Find where the given text appears and provide that cell's center as (X, Y) coordinate. 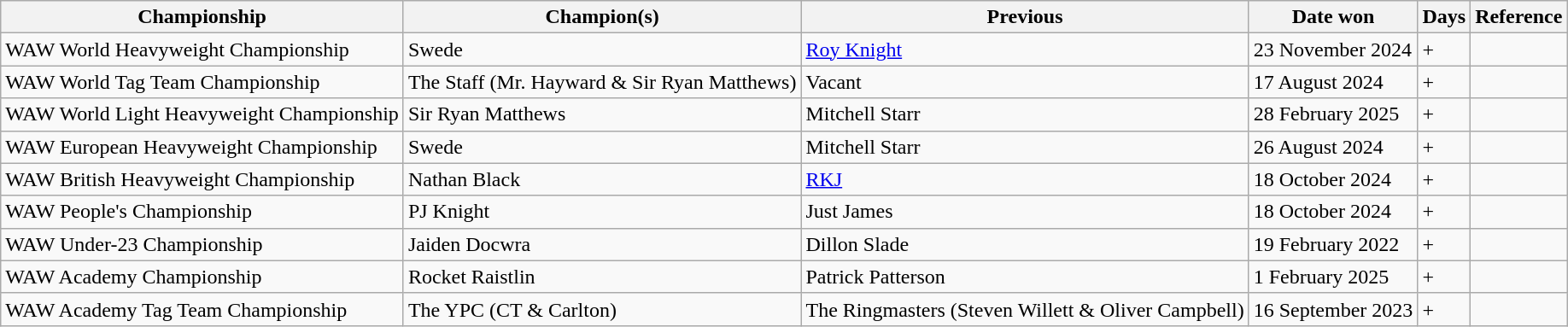
Dillon Slade (1025, 244)
WAW Academy Championship (202, 277)
Vacant (1025, 82)
Nathan Black (602, 179)
28 February 2025 (1333, 114)
WAW World Heavyweight Championship (202, 50)
Rocket Raistlin (602, 277)
Jaiden Docwra (602, 244)
PJ Knight (602, 212)
WAW European Heavyweight Championship (202, 147)
WAW British Heavyweight Championship (202, 179)
1 February 2025 (1333, 277)
The YPC (CT & Carlton) (602, 309)
Reference (1518, 17)
RKJ (1025, 179)
Previous (1025, 17)
Sir Ryan Matthews (602, 114)
17 August 2024 (1333, 82)
26 August 2024 (1333, 147)
Patrick Patterson (1025, 277)
WAW World Tag Team Championship (202, 82)
Days (1444, 17)
16 September 2023 (1333, 309)
Roy Knight (1025, 50)
WAW People's Championship (202, 212)
23 November 2024 (1333, 50)
Championship (202, 17)
19 February 2022 (1333, 244)
WAW World Light Heavyweight Championship (202, 114)
Just James (1025, 212)
WAW Under-23 Championship (202, 244)
Date won (1333, 17)
Champion(s) (602, 17)
The Ringmasters (Steven Willett & Oliver Campbell) (1025, 309)
The Staff (Mr. Hayward & Sir Ryan Matthews) (602, 82)
WAW Academy Tag Team Championship (202, 309)
